Determine the (X, Y) coordinate at the center of the cell enclosing the given text.  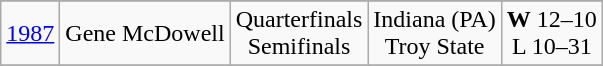
Indiana (PA)Troy State (435, 34)
1987 (30, 34)
W 12–10L 10–31 (552, 34)
QuarterfinalsSemifinals (299, 34)
Gene McDowell (145, 34)
